Scan for the cell matching the given text and deliver its [x, y] coordinate at center. 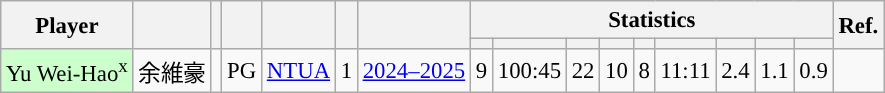
Player [67, 25]
1 [346, 71]
2024–2025 [414, 71]
10 [616, 71]
22 [582, 71]
PG [242, 71]
8 [644, 71]
Ref. [858, 25]
Statistics [652, 20]
Yu Wei-Haox [67, 71]
0.9 [814, 71]
9 [481, 71]
1.1 [774, 71]
100:45 [529, 71]
2.4 [736, 71]
余維豪 [172, 71]
NTUA [299, 71]
11:11 [686, 71]
